Find where the given text appears and provide that cell's center as [x, y] coordinate. 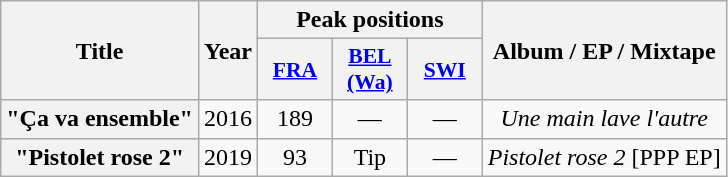
"Pistolet rose 2" [100, 157]
Tip [370, 157]
Year [228, 50]
"Ça va ensemble" [100, 119]
189 [296, 119]
Pistolet rose 2 [PPP EP] [604, 157]
2019 [228, 157]
Title [100, 50]
Album / EP / Mixtape [604, 50]
SWI [444, 70]
93 [296, 157]
FRA [296, 70]
BEL (Wa) [370, 70]
Peak positions [370, 20]
Une main lave l'autre [604, 119]
2016 [228, 119]
